From the cell containing the given text, extract its center point as (X, Y) coordinate. 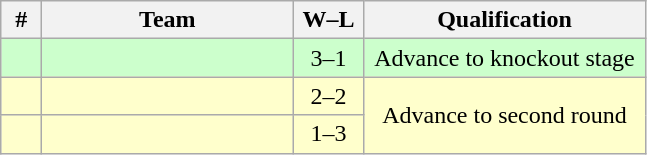
1–3 (328, 134)
Advance to second round (504, 115)
Team (168, 20)
W–L (328, 20)
Qualification (504, 20)
# (22, 20)
2–2 (328, 96)
Advance to knockout stage (504, 58)
3–1 (328, 58)
